Return (X, Y) of the center of cell containing provided text 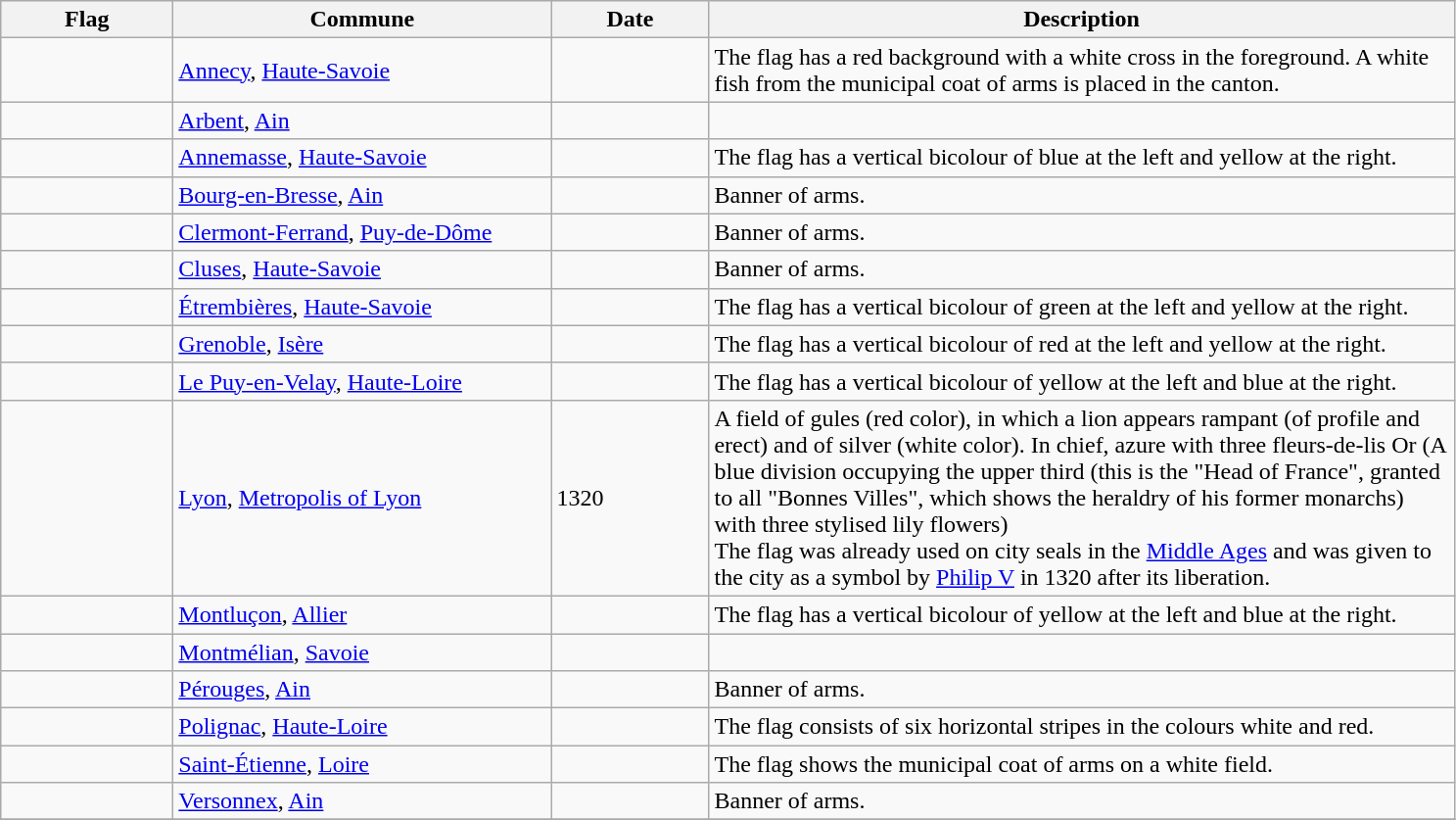
Arbent, Ain (362, 121)
Cluses, Haute-Savoie (362, 269)
Date (631, 20)
Saint-Étienne, Loire (362, 764)
Flag (87, 20)
Description (1081, 20)
The flag has a red background with a white cross in the foreground. A white fish from the municipal coat of arms is placed in the canton. (1081, 71)
The flag has a vertical bicolour of green at the left and yellow at the right. (1081, 307)
Montluçon, Allier (362, 614)
Versonnex, Ain (362, 801)
Polignac, Haute-Loire (362, 727)
1320 (631, 498)
The flag has a vertical bicolour of red at the left and yellow at the right. (1081, 344)
Le Puy-en-Velay, Haute-Loire (362, 381)
Lyon, Metropolis of Lyon (362, 498)
The flag shows the municipal coat of arms on a white field. (1081, 764)
Commune (362, 20)
Montmélian, Savoie (362, 651)
The flag has a vertical bicolour of blue at the left and yellow at the right. (1081, 158)
The flag consists of six horizontal stripes in the colours white and red. (1081, 727)
Annemasse, Haute-Savoie (362, 158)
Pérouges, Ain (362, 690)
Annecy, Haute-Savoie (362, 71)
Grenoble, Isère (362, 344)
Étrembières, Haute-Savoie (362, 307)
Bourg-en-Bresse, Ain (362, 195)
Clermont-Ferrand, Puy-de-Dôme (362, 232)
